From the cell containing the given text, extract its center point as (x, y) coordinate. 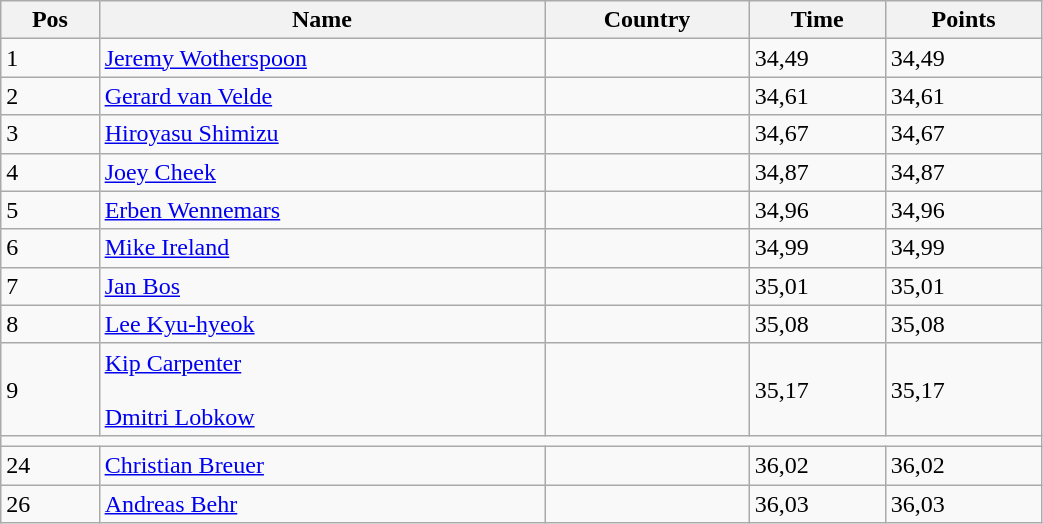
6 (50, 248)
3 (50, 134)
Kip CarpenterDmitri Lobkow (322, 389)
Name (322, 20)
Mike Ireland (322, 248)
Erben Wennemars (322, 210)
Christian Breuer (322, 465)
Andreas Behr (322, 503)
Gerard van Velde (322, 96)
Jan Bos (322, 286)
24 (50, 465)
1 (50, 58)
Lee Kyu-hyeok (322, 324)
Country (647, 20)
7 (50, 286)
5 (50, 210)
Hiroyasu Shimizu (322, 134)
Jeremy Wotherspoon (322, 58)
Joey Cheek (322, 172)
2 (50, 96)
Points (964, 20)
Time (817, 20)
Pos (50, 20)
4 (50, 172)
9 (50, 389)
8 (50, 324)
26 (50, 503)
